Output the [x, y] coordinate of the center of the cell containing the given text.  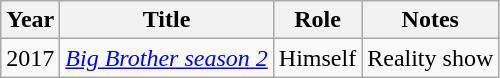
Title [166, 20]
2017 [30, 58]
Reality show [430, 58]
Big Brother season 2 [166, 58]
Himself [317, 58]
Year [30, 20]
Notes [430, 20]
Role [317, 20]
